Output the [X, Y] coordinate of the center of the cell containing the given text.  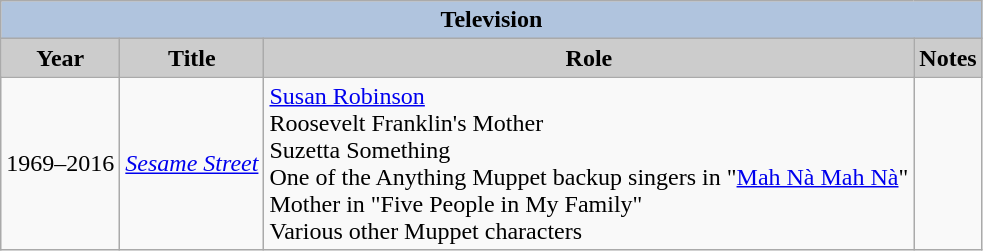
Sesame Street [192, 164]
Year [60, 58]
Television [492, 20]
Notes [948, 58]
Role [589, 58]
Title [192, 58]
1969–2016 [60, 164]
